Search for the cell housing the specified text and yield its (x, y) center coordinate. 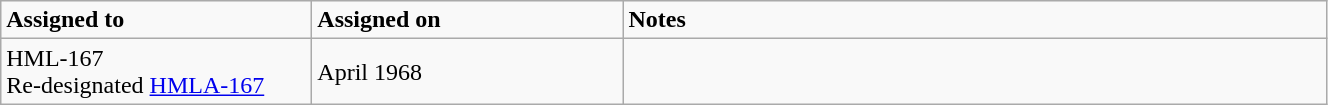
Assigned to (156, 20)
April 1968 (468, 72)
Assigned on (468, 20)
Notes (975, 20)
HML-167Re-designated HMLA-167 (156, 72)
